Search for the cell housing the specified text and yield its (X, Y) center coordinate. 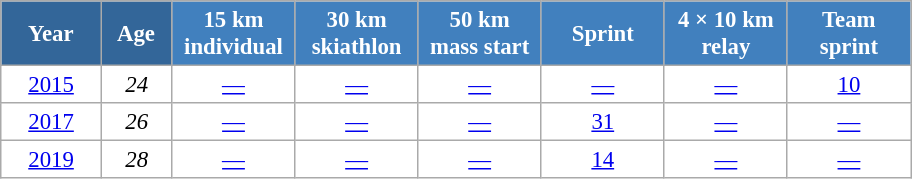
Age (136, 34)
30 km skiathlon (356, 34)
Team sprint (848, 34)
26 (136, 122)
50 km mass start (480, 34)
2015 (52, 85)
14 (602, 160)
Year (52, 34)
10 (848, 85)
24 (136, 85)
2019 (52, 160)
2017 (52, 122)
31 (602, 122)
4 × 10 km relay (726, 34)
Sprint (602, 34)
15 km individual (234, 34)
28 (136, 160)
